Return the [X, Y] coordinate for the center point of the cell that contains the specified text.  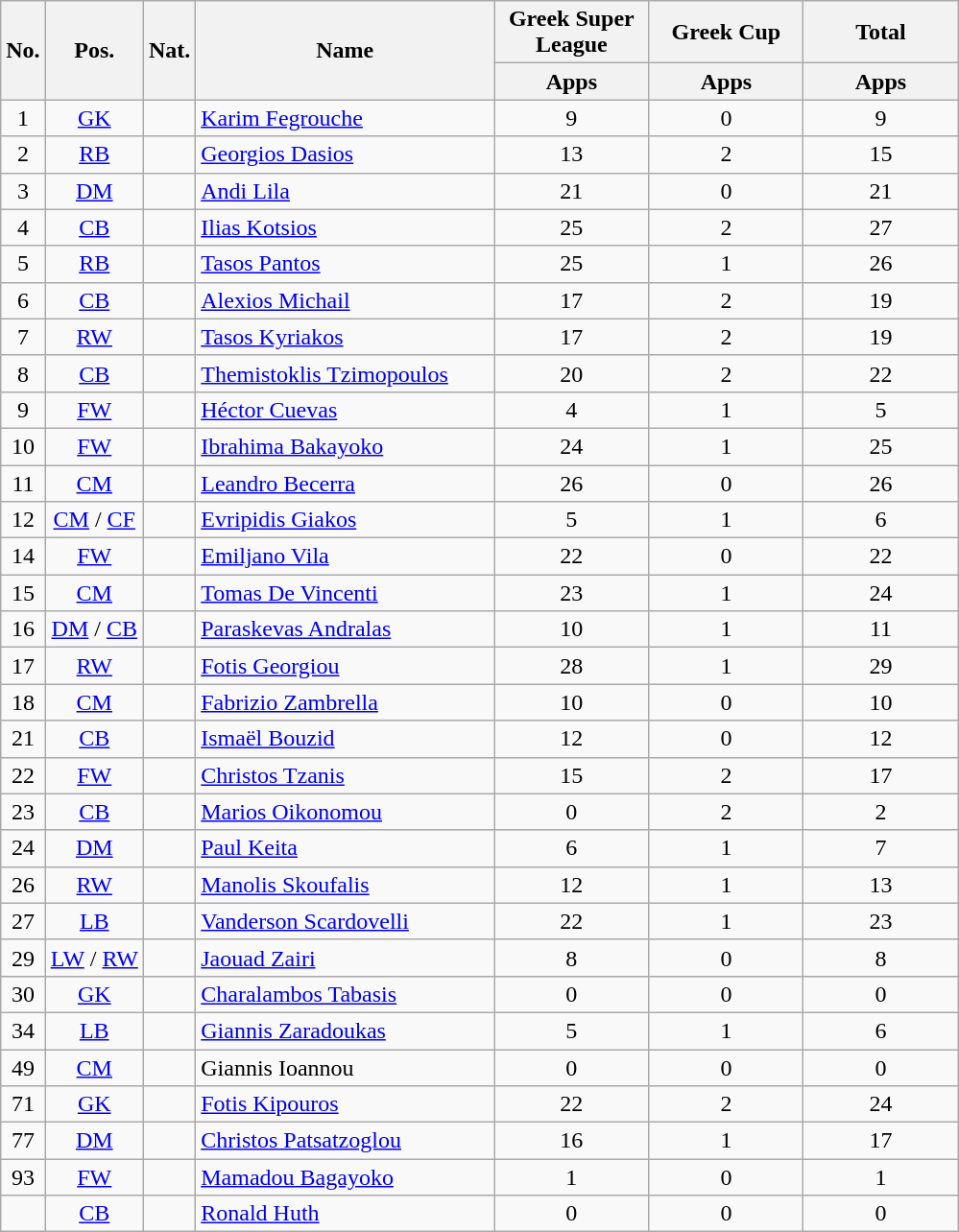
Tasos Kyriakos [346, 337]
93 [23, 1177]
Mamadou Bagayoko [346, 1177]
Héctor Cuevas [346, 410]
Total [881, 33]
Christos Patsatzoglou [346, 1141]
77 [23, 1141]
Giannis Zaradoukas [346, 1031]
Ilias Kotsios [346, 227]
Manolis Skoufalis [346, 885]
Evripidis Giakos [346, 520]
Christos Tzanis [346, 775]
Ibrahima Bakayoko [346, 446]
Fabrizio Zambrella [346, 702]
LW / RW [94, 958]
30 [23, 994]
Tomas De Vincenti [346, 593]
Tasos Pantos [346, 264]
Paul Keita [346, 848]
Charalambos Tabasis [346, 994]
Pos. [94, 50]
Andi Lila [346, 191]
34 [23, 1031]
No. [23, 50]
Giannis Ioannou [346, 1068]
DM / CB [94, 629]
Fotis Georgiou [346, 666]
Emiljano Vila [346, 557]
Karim Fegrouche [346, 118]
Greek Super League [572, 33]
3 [23, 191]
Paraskevas Andralas [346, 629]
71 [23, 1104]
Leandro Becerra [346, 483]
Greek Cup [726, 33]
Name [346, 50]
28 [572, 666]
Ismaël Bouzid [346, 739]
Alexios Michail [346, 300]
Jaouad Zairi [346, 958]
Georgios Dasios [346, 154]
Themistoklis Tzimopoulos [346, 373]
Fotis Kipouros [346, 1104]
14 [23, 557]
Marios Oikonomou [346, 812]
Nat. [169, 50]
49 [23, 1068]
20 [572, 373]
18 [23, 702]
CM / CF [94, 520]
Vanderson Scardovelli [346, 921]
Ronald Huth [346, 1214]
